Extract the (x, y) coordinate from the center of the cell holding the provided text.  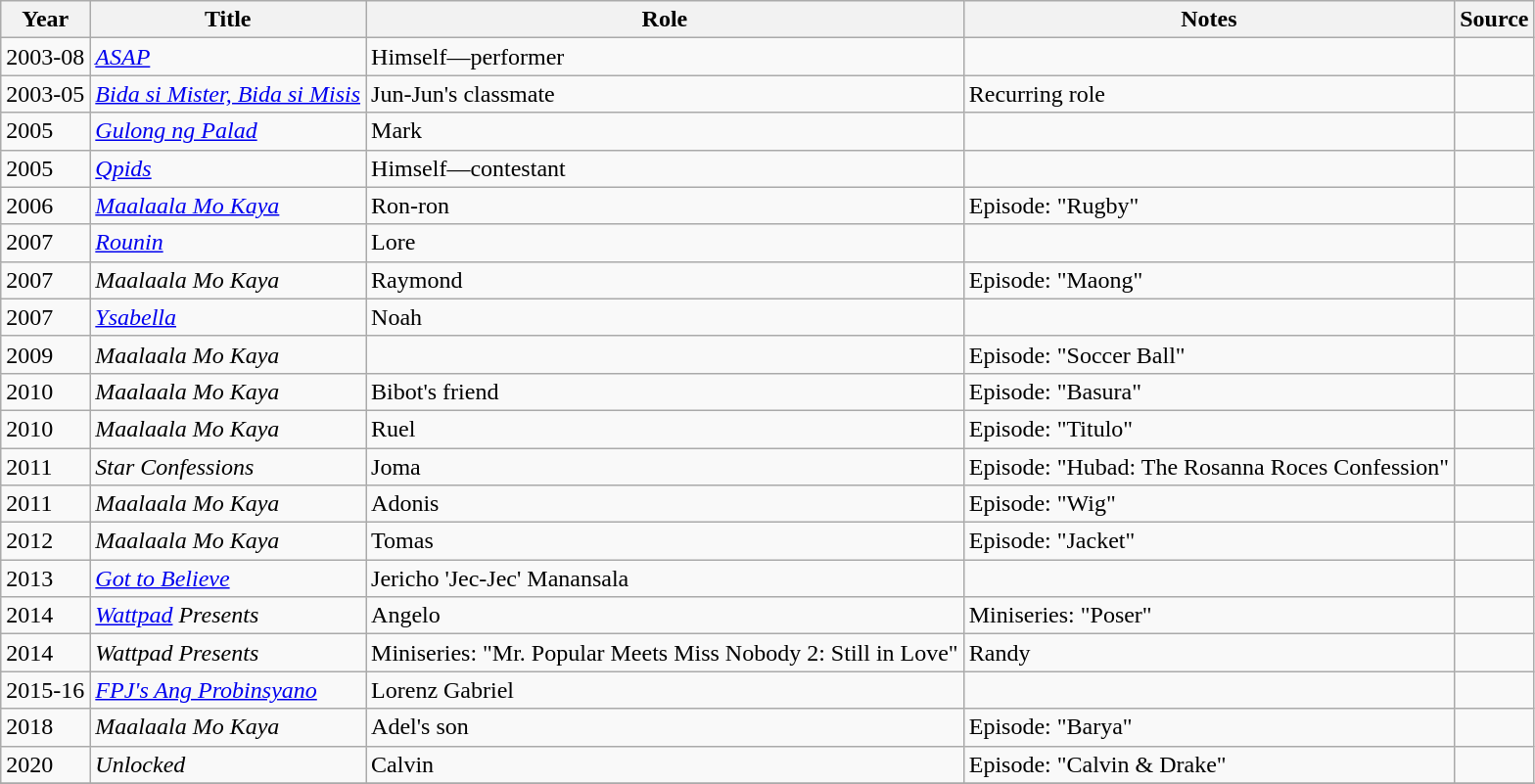
Bida si Mister, Bida si Misis (228, 94)
Calvin (666, 764)
2003-05 (45, 94)
Episode: "Wig" (1208, 504)
Gulong ng Palad (228, 131)
2003-08 (45, 57)
Adonis (666, 504)
2006 (45, 206)
Joma (666, 467)
ASAP (228, 57)
Rounin (228, 243)
Raymond (666, 280)
2012 (45, 541)
Ysabella (228, 317)
Himself—contestant (666, 168)
Randy (1208, 653)
Jericho 'Jec-Jec' Manansala (666, 578)
Tomas (666, 541)
2009 (45, 354)
Bibot's friend (666, 392)
Recurring role (1208, 94)
2020 (45, 764)
Episode: "Soccer Ball" (1208, 354)
Episode: "Hubad: The Rosanna Roces Confession" (1208, 467)
2018 (45, 727)
Lore (666, 243)
Source (1494, 20)
2013 (45, 578)
Episode: "Calvin & Drake" (1208, 764)
Episode: "Jacket" (1208, 541)
Miniseries: "Mr. Popular Meets Miss Nobody 2: Still in Love" (666, 653)
FPJ's Ang Probinsyano (228, 690)
Miniseries: "Poser" (1208, 616)
Year (45, 20)
Qpids (228, 168)
Lorenz Gabriel (666, 690)
Jun-Jun's classmate (666, 94)
Ron-ron (666, 206)
Episode: "Maong" (1208, 280)
Episode: "Basura" (1208, 392)
2015-16 (45, 690)
Unlocked (228, 764)
Episode: "Barya" (1208, 727)
Got to Believe (228, 578)
Mark (666, 131)
Title (228, 20)
Notes (1208, 20)
Ruel (666, 429)
Star Confessions (228, 467)
Noah (666, 317)
Angelo (666, 616)
Episode: "Rugby" (1208, 206)
Himself—performer (666, 57)
Adel's son (666, 727)
Episode: "Titulo" (1208, 429)
Role (666, 20)
